Return the (X, Y) coordinate for the center point of the cell that contains the specified text.  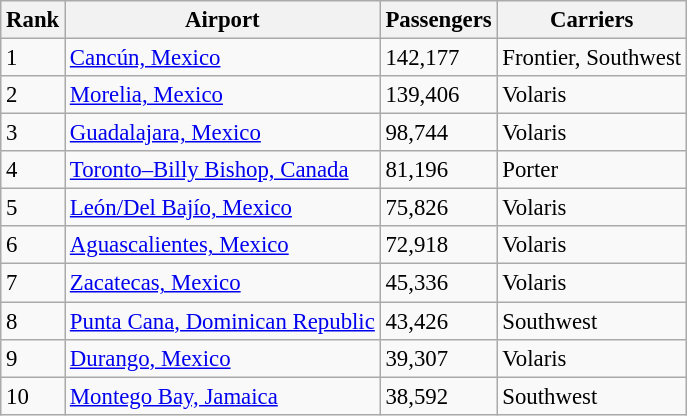
Passengers (438, 20)
Frontier, Southwest (592, 58)
10 (33, 396)
81,196 (438, 170)
5 (33, 208)
98,744 (438, 133)
3 (33, 133)
72,918 (438, 245)
Durango, Mexico (223, 358)
9 (33, 358)
45,336 (438, 283)
Zacatecas, Mexico (223, 283)
8 (33, 321)
Carriers (592, 20)
Airport (223, 20)
Punta Cana, Dominican Republic (223, 321)
León/Del Bajío, Mexico (223, 208)
38,592 (438, 396)
139,406 (438, 95)
Morelia, Mexico (223, 95)
Guadalajara, Mexico (223, 133)
Rank (33, 20)
1 (33, 58)
Porter (592, 170)
7 (33, 283)
Cancún, Mexico (223, 58)
Toronto–Billy Bishop, Canada (223, 170)
Aguascalientes, Mexico (223, 245)
142,177 (438, 58)
75,826 (438, 208)
6 (33, 245)
43,426 (438, 321)
4 (33, 170)
2 (33, 95)
Montego Bay, Jamaica (223, 396)
39,307 (438, 358)
